Return (X, Y) of the center of cell containing provided text 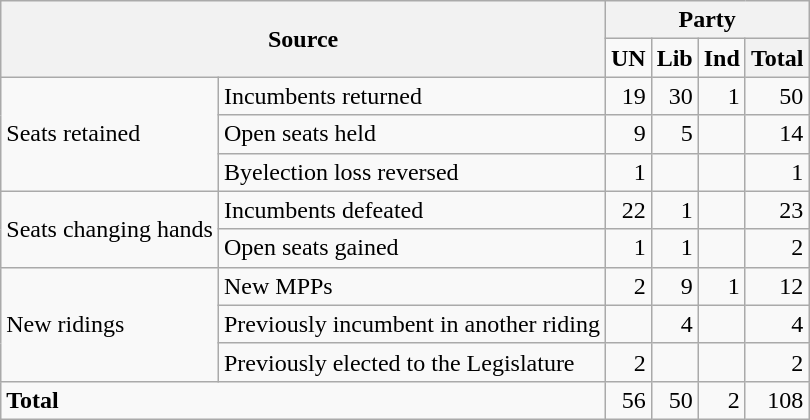
Byelection loss reversed (412, 172)
30 (674, 96)
Seats retained (110, 134)
5 (674, 134)
New ridings (110, 324)
Party (706, 20)
UN (628, 58)
Lib (674, 58)
Previously elected to the Legislature (412, 362)
19 (628, 96)
Source (304, 39)
14 (777, 134)
22 (628, 210)
Open seats held (412, 134)
Incumbents returned (412, 96)
Seats changing hands (110, 229)
Previously incumbent in another riding (412, 324)
Incumbents defeated (412, 210)
New MPPs (412, 286)
Ind (722, 58)
108 (777, 400)
12 (777, 286)
23 (777, 210)
56 (628, 400)
Open seats gained (412, 248)
